Identify which cell holds the provided text, then report its [X, Y] central coordinate. 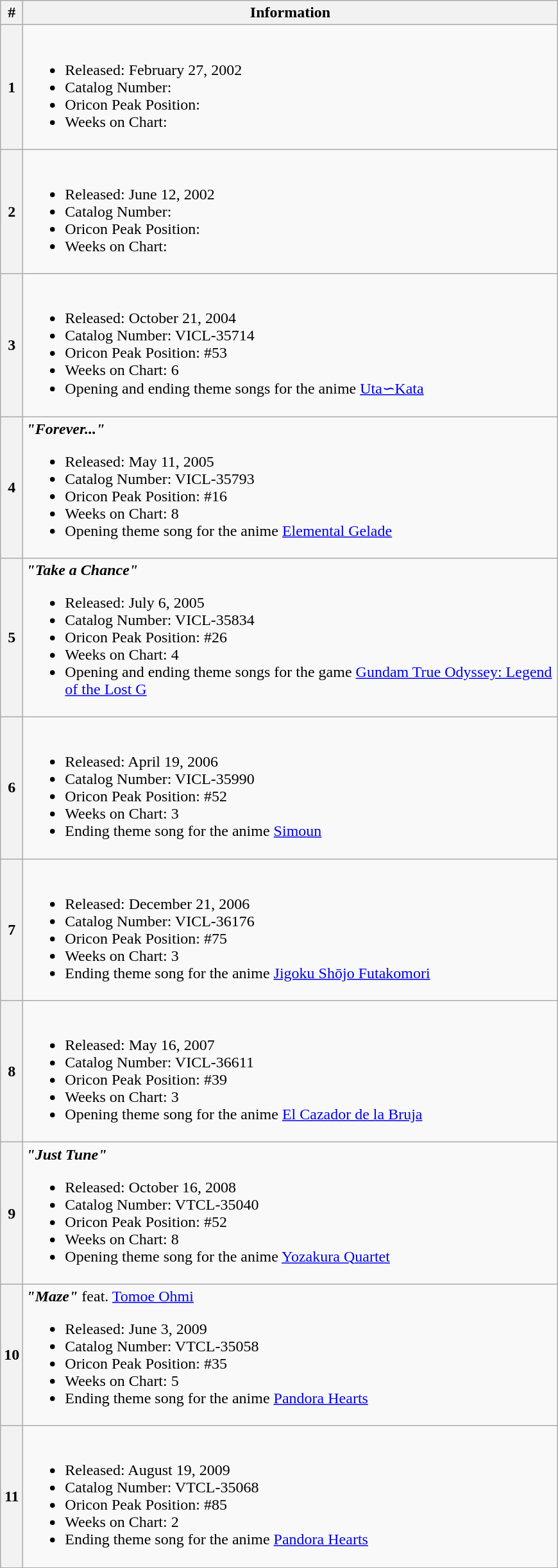
9 [12, 1213]
4 [12, 487]
1 [12, 87]
Released: June 12, 2002Catalog Number:Oricon Peak Position:Weeks on Chart: [290, 212]
3 [12, 345]
5 [12, 638]
Released: October 21, 2004Catalog Number: VICL-35714Oricon Peak Position: #53Weeks on Chart: 6Opening and ending theme songs for the anime Uta∽Kata [290, 345]
2 [12, 212]
11 [12, 1496]
10 [12, 1355]
8 [12, 1072]
Released: May 16, 2007Catalog Number: VICL-36611Oricon Peak Position: #39Weeks on Chart: 3Opening theme song for the anime El Cazador de la Bruja [290, 1072]
Released: August 19, 2009Catalog Number: VTCL-35068Oricon Peak Position: #85Weeks on Chart: 2Ending theme song for the anime Pandora Hearts [290, 1496]
Information [290, 13]
Released: February 27, 2002Catalog Number:Oricon Peak Position:Weeks on Chart: [290, 87]
# [12, 13]
6 [12, 788]
7 [12, 930]
Released: April 19, 2006Catalog Number: VICL-35990Oricon Peak Position: #52Weeks on Chart: 3Ending theme song for the anime Simoun [290, 788]
